Return (X, Y) of the center of cell containing provided text 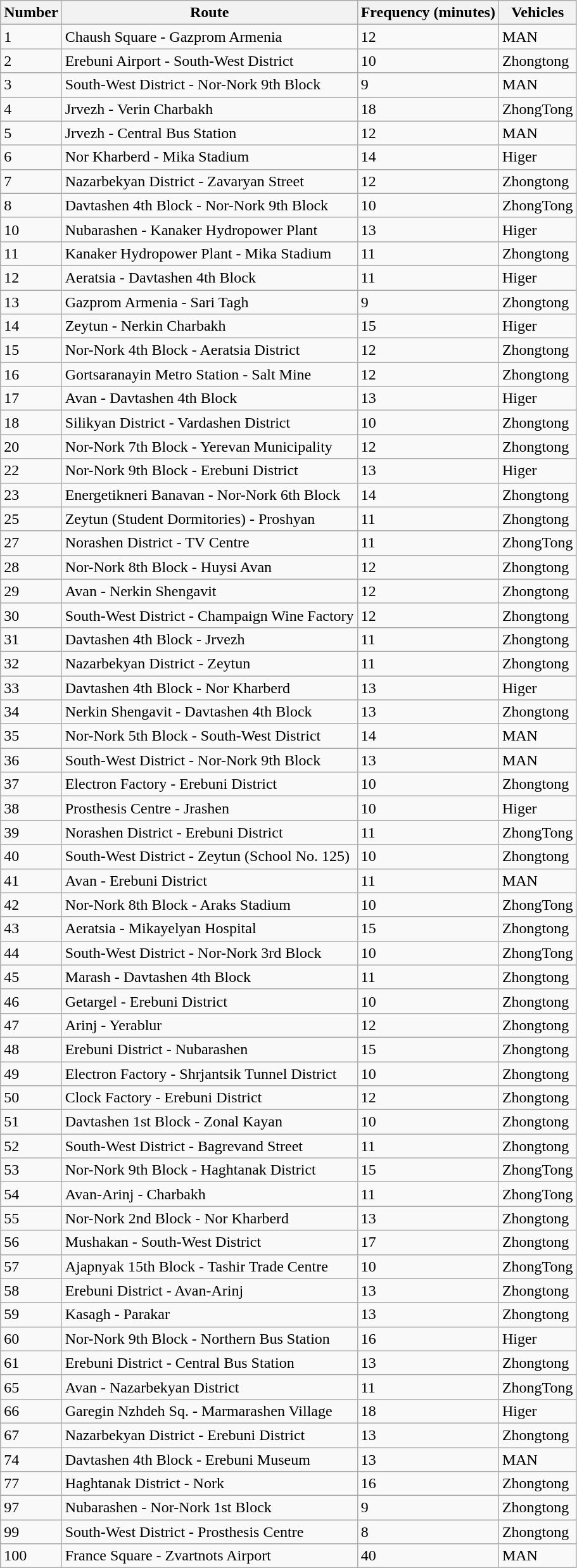
Gortsaranayin Metro Station - Salt Mine (209, 374)
Avan-Arinj - Charbakh (209, 1194)
Nazarbekyan District - Zeytun (209, 663)
3 (31, 85)
59 (31, 1315)
Marash - Davtashen 4th Block (209, 977)
France Square - Zvartnots Airport (209, 1556)
Number (31, 13)
44 (31, 953)
Nazarbekyan District - Erebuni District (209, 1435)
100 (31, 1556)
Davtashen 1st Block - Zonal Kayan (209, 1122)
42 (31, 905)
54 (31, 1194)
Zeytun (Student Dormitories) - Proshyan (209, 519)
Nor-Nork 4th Block - Aeratsia District (209, 350)
Nor-Nork 9th Block - Northern Bus Station (209, 1339)
6 (31, 157)
57 (31, 1266)
4 (31, 109)
Jrvezh - Verin Charbakh (209, 109)
Vehicles (537, 13)
31 (31, 639)
33 (31, 687)
Erebuni Airport - South-West District (209, 61)
Norashen District - Erebuni District (209, 832)
Avan - Nerkin Shengavit (209, 591)
30 (31, 615)
Zeytun - Nerkin Charbakh (209, 326)
38 (31, 808)
48 (31, 1049)
Silikyan District - Vardashen District (209, 423)
Nor-Nork 2nd Block - Nor Kharberd (209, 1218)
52 (31, 1146)
Kanaker Hydropower Plant - Mika Stadium (209, 253)
65 (31, 1387)
61 (31, 1363)
Ajapnyak 15th Block - Tashir Trade Centre (209, 1266)
Avan - Erebuni District (209, 881)
Chaush Square - Gazprom Armenia (209, 37)
Norashen District - TV Centre (209, 543)
Arinj - Yerablur (209, 1025)
Kasagh - Parakar (209, 1315)
Nor-Nork 8th Block - Araks Stadium (209, 905)
43 (31, 929)
Nor Kharberd - Mika Stadium (209, 157)
Davtashen 4th Block - Erebuni Museum (209, 1459)
South-West District - Prosthesis Centre (209, 1532)
47 (31, 1025)
2 (31, 61)
67 (31, 1435)
Nazarbekyan District - Zavaryan Street (209, 181)
Davtashen 4th Block - Nor Kharberd (209, 687)
Garegin Nzhdeh Sq. - Marmarashen Village (209, 1411)
Nor-Nork 8th Block - Huysi Avan (209, 567)
Nerkin Shengavit - Davtashen 4th Block (209, 712)
Energetikneri Banavan - Nor-Nork 6th Block (209, 495)
South-West District - Champaign Wine Factory (209, 615)
74 (31, 1459)
Erebuni District - Avan-Arinj (209, 1291)
Avan - Nazarbekyan District (209, 1387)
South-West District - Nor-Nork 3rd Block (209, 953)
1 (31, 37)
Nor-Nork 9th Block - Haghtanak District (209, 1170)
49 (31, 1074)
29 (31, 591)
Electron Factory - Shrjantsik Tunnel District (209, 1074)
97 (31, 1508)
Avan - Davtashen 4th Block (209, 398)
77 (31, 1484)
36 (31, 760)
60 (31, 1339)
Aeratsia - Mikayelyan Hospital (209, 929)
34 (31, 712)
37 (31, 784)
23 (31, 495)
99 (31, 1532)
27 (31, 543)
Gazprom Armenia - Sari Tagh (209, 302)
22 (31, 471)
5 (31, 133)
South-West District - Zeytun (School No. 125) (209, 857)
Jrvezh - Central Bus Station (209, 133)
Clock Factory - Erebuni District (209, 1098)
Haghtanak District - Nork (209, 1484)
35 (31, 736)
25 (31, 519)
Erebuni District - Nubarashen (209, 1049)
Nor-Nork 9th Block - Erebuni District (209, 471)
Aeratsia - Davtashen 4th Block (209, 277)
Nor-Nork 5th Block - South-West District (209, 736)
45 (31, 977)
28 (31, 567)
51 (31, 1122)
66 (31, 1411)
Davtashen 4th Block - Nor-Nork 9th Block (209, 205)
39 (31, 832)
Nubarashen - Nor-Nork 1st Block (209, 1508)
56 (31, 1242)
32 (31, 663)
Erebuni District - Central Bus Station (209, 1363)
Davtashen 4th Block - Jrvezh (209, 639)
41 (31, 881)
50 (31, 1098)
Prosthesis Centre - Jrashen (209, 808)
53 (31, 1170)
Electron Factory - Erebuni District (209, 784)
58 (31, 1291)
Mushakan - South-West District (209, 1242)
Frequency (minutes) (428, 13)
7 (31, 181)
Nor-Nork 7th Block - Yerevan Municipality (209, 447)
20 (31, 447)
46 (31, 1001)
Route (209, 13)
55 (31, 1218)
Nubarashen - Kanaker Hydropower Plant (209, 229)
Getargel - Erebuni District (209, 1001)
South-West District - Bagrevand Street (209, 1146)
